Pinpoint the cell where the given text exists, returning its [X, Y] midpoint coordinate. 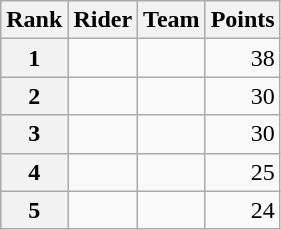
25 [242, 172]
2 [34, 96]
1 [34, 58]
3 [34, 134]
38 [242, 58]
Rider [103, 20]
24 [242, 210]
Team [172, 20]
Points [242, 20]
Rank [34, 20]
5 [34, 210]
4 [34, 172]
